Return (X, Y) of the center of cell containing provided text 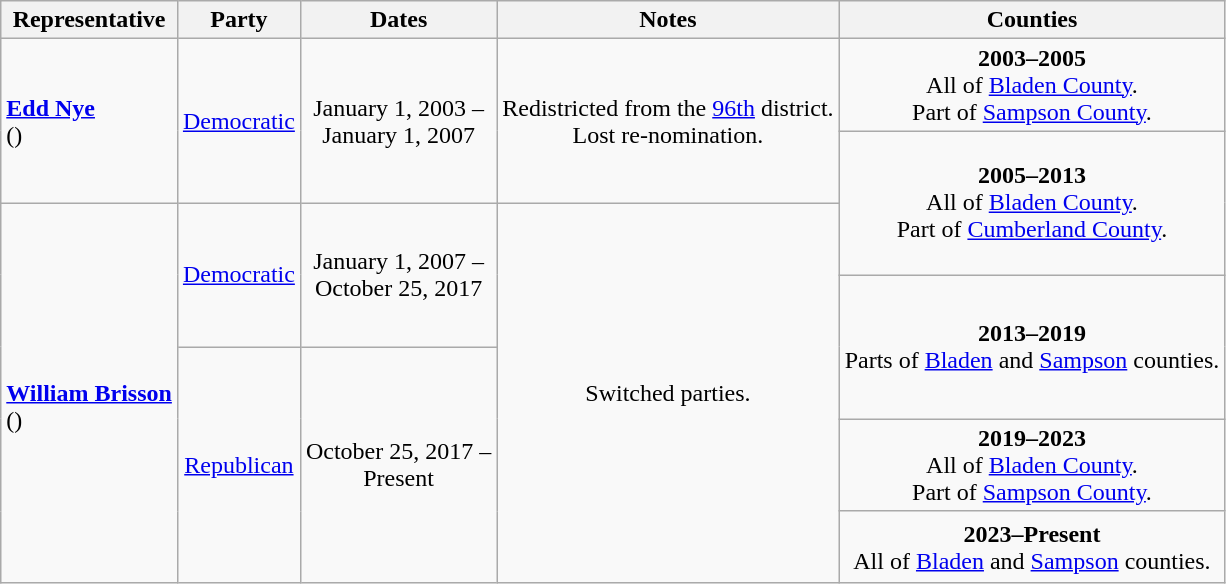
2023–Present All of Bladen and Sampson counties. (1032, 547)
Representative (90, 20)
Dates (398, 20)
Party (238, 20)
Notes (668, 20)
Republican (238, 465)
Switched parties. (668, 393)
2005–2013 All of Bladen County. Part of Cumberland County. (1032, 203)
Counties (1032, 20)
January 1, 2007 – October 25, 2017 (398, 275)
Redistricted from the 96th district. Lost re-nomination. (668, 121)
2003–2005 All of Bladen County. Part of Sampson County. (1032, 85)
January 1, 2003 – January 1, 2007 (398, 121)
October 25, 2017 – Present (398, 465)
William Brisson() (90, 393)
2019–2023 All of Bladen County. Part of Sampson County. (1032, 465)
2013–2019 Parts of Bladen and Sampson counties. (1032, 347)
Edd Nye() (90, 121)
